Extract the (X, Y) coordinate from the center of the cell holding the provided text.  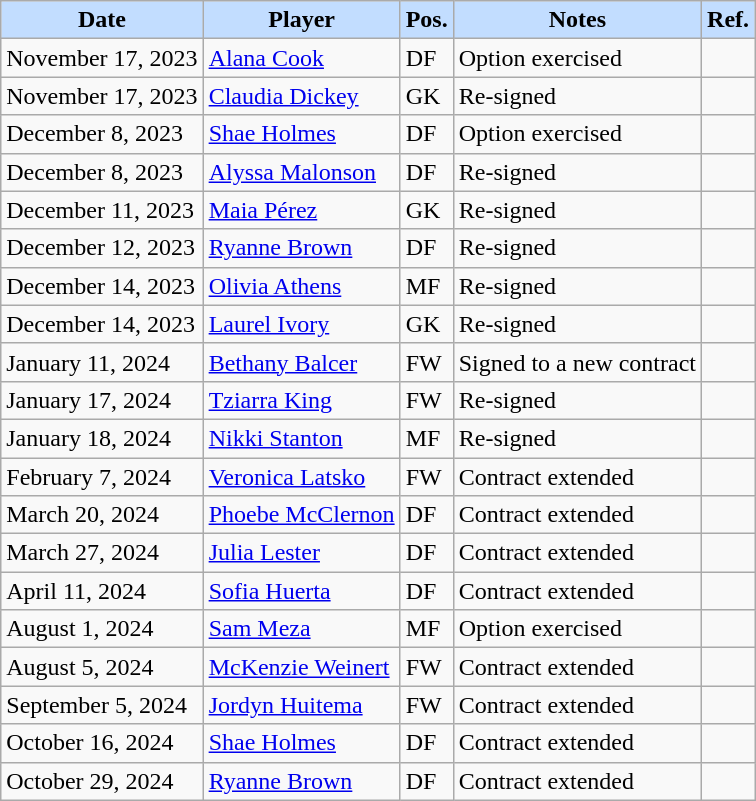
Phoebe McClernon (302, 515)
December 12, 2023 (102, 248)
Olivia Athens (302, 286)
Tziarra King (302, 400)
October 16, 2024 (102, 743)
Bethany Balcer (302, 362)
Player (302, 20)
Date (102, 20)
McKenzie Weinert (302, 667)
Alana Cook (302, 58)
Nikki Stanton (302, 438)
Sofia Huerta (302, 591)
January 11, 2024 (102, 362)
Claudia Dickey (302, 96)
February 7, 2024 (102, 477)
December 11, 2023 (102, 210)
April 11, 2024 (102, 591)
August 1, 2024 (102, 629)
October 29, 2024 (102, 781)
Alyssa Malonson (302, 172)
September 5, 2024 (102, 705)
January 17, 2024 (102, 400)
Sam Meza (302, 629)
Laurel Ivory (302, 324)
March 27, 2024 (102, 553)
March 20, 2024 (102, 515)
Maia Pérez (302, 210)
Signed to a new contract (577, 362)
Veronica Latsko (302, 477)
Ref. (728, 20)
January 18, 2024 (102, 438)
Pos. (426, 20)
August 5, 2024 (102, 667)
Jordyn Huitema (302, 705)
Notes (577, 20)
Julia Lester (302, 553)
